Return the (x, y) coordinate for the center point of the cell that contains the specified text.  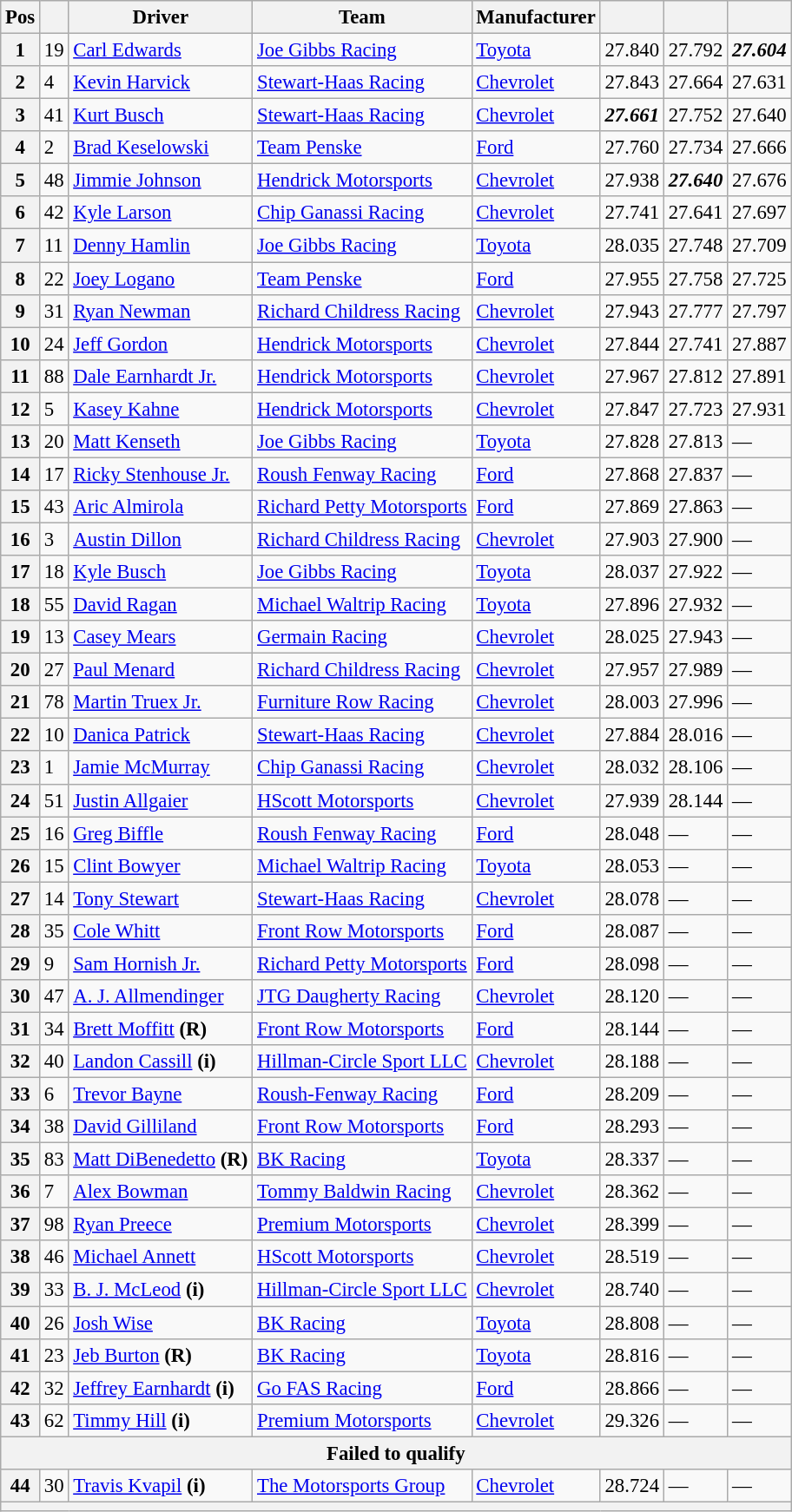
Kyle Busch (161, 572)
27.932 (695, 605)
28.025 (632, 637)
28.399 (632, 1225)
27.828 (632, 442)
David Gilliland (161, 1127)
David Ragan (161, 605)
27.957 (632, 670)
Cole Whitt (161, 931)
28.037 (632, 572)
28.016 (695, 735)
27.931 (759, 409)
Matt DiBenedetto (R) (161, 1160)
Carl Edwards (161, 50)
Pos (21, 17)
27.868 (632, 474)
Brett Moffitt (R) (161, 1029)
28.003 (632, 702)
44 (21, 1486)
Travis Kvapil (i) (161, 1486)
27.723 (695, 409)
27.903 (632, 539)
27.709 (759, 246)
28.866 (632, 1388)
Jimmie Johnson (161, 181)
27.777 (695, 311)
62 (54, 1420)
Manufacturer (536, 17)
28.808 (632, 1323)
28 (21, 931)
78 (54, 702)
21 (21, 702)
27.896 (632, 605)
Go FAS Racing (362, 1388)
Brad Keselowski (161, 148)
28.724 (632, 1486)
88 (54, 376)
Paul Menard (161, 670)
46 (54, 1258)
Austin Dillon (161, 539)
28.519 (632, 1258)
27.631 (759, 82)
27.748 (695, 246)
Tommy Baldwin Racing (362, 1192)
27.887 (759, 344)
28.188 (632, 1062)
37 (21, 1225)
27.697 (759, 213)
12 (21, 409)
28.106 (695, 768)
27.758 (695, 279)
28.816 (632, 1355)
Team (362, 17)
Kurt Busch (161, 115)
27.939 (632, 800)
A. J. Allmendinger (161, 996)
27.869 (632, 507)
Kyle Larson (161, 213)
B. J. McLeod (i) (161, 1290)
Jeffrey Earnhardt (i) (161, 1388)
Trevor Bayne (161, 1095)
27.641 (695, 213)
Roush-Fenway Racing (362, 1095)
28.048 (632, 833)
27.996 (695, 702)
27.844 (632, 344)
Failed to qualify (396, 1453)
Casey Mears (161, 637)
Timmy Hill (i) (161, 1420)
28.078 (632, 898)
27.884 (632, 735)
Aric Almirola (161, 507)
Dale Earnhardt Jr. (161, 376)
27.797 (759, 311)
Joey Logano (161, 279)
27.752 (695, 115)
Martin Truex Jr. (161, 702)
Clint Bowyer (161, 865)
27.938 (632, 181)
28.098 (632, 963)
51 (54, 800)
8 (21, 279)
27.840 (632, 50)
27.760 (632, 148)
Denny Hamlin (161, 246)
29.326 (632, 1420)
Josh Wise (161, 1323)
Kevin Harvick (161, 82)
98 (54, 1225)
28.362 (632, 1192)
29 (21, 963)
27.664 (695, 82)
27.813 (695, 442)
Jamie McMurray (161, 768)
27.847 (632, 409)
36 (21, 1192)
28.035 (632, 246)
27.666 (759, 148)
25 (21, 833)
28.120 (632, 996)
48 (54, 181)
27.863 (695, 507)
Danica Patrick (161, 735)
Germain Racing (362, 637)
Ricky Stenhouse Jr. (161, 474)
27.812 (695, 376)
Michael Annett (161, 1258)
27.661 (632, 115)
27.734 (695, 148)
Driver (161, 17)
47 (54, 996)
The Motorsports Group (362, 1486)
39 (21, 1290)
27.676 (759, 181)
28.087 (632, 931)
Alex Bowman (161, 1192)
27.922 (695, 572)
Landon Cassill (i) (161, 1062)
Jeb Burton (R) (161, 1355)
Kasey Kahne (161, 409)
27.891 (759, 376)
27.955 (632, 279)
Tony Stewart (161, 898)
Jeff Gordon (161, 344)
Sam Hornish Jr. (161, 963)
27.843 (632, 82)
Ryan Preece (161, 1225)
28.740 (632, 1290)
27.967 (632, 376)
27.792 (695, 50)
28.032 (632, 768)
27.725 (759, 279)
Greg Biffle (161, 833)
27.900 (695, 539)
55 (54, 605)
27.989 (695, 670)
28.293 (632, 1127)
83 (54, 1160)
27.837 (695, 474)
28.209 (632, 1095)
28.053 (632, 865)
Ryan Newman (161, 311)
Furniture Row Racing (362, 702)
27.604 (759, 50)
Justin Allgaier (161, 800)
28.337 (632, 1160)
JTG Daugherty Racing (362, 996)
Matt Kenseth (161, 442)
